Return the [x, y] coordinate for the center point of the cell that contains the specified text.  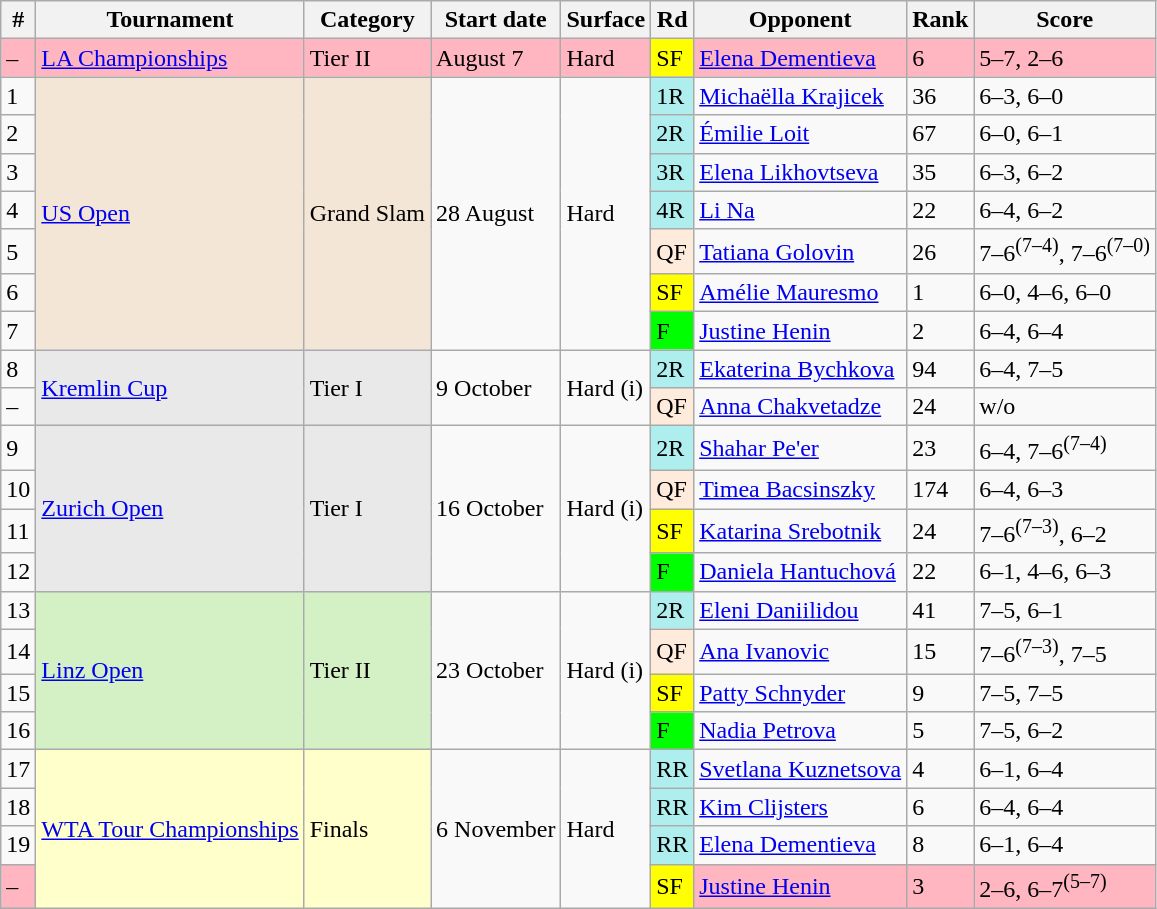
6–1, 4–6, 6–3 [1065, 572]
17 [18, 769]
# [18, 20]
9 October [496, 388]
Elena Likhovtseva [800, 172]
Opponent [800, 20]
16 October [496, 508]
Category [367, 20]
18 [18, 807]
3R [672, 172]
14 [18, 652]
Zurich Open [170, 508]
Svetlana Kuznetsova [800, 769]
4R [672, 210]
23 [940, 448]
35 [940, 172]
7 [18, 331]
6–4, 6–3 [1065, 489]
Kim Clijsters [800, 807]
Finals [367, 830]
7–5, 6–1 [1065, 610]
6–3, 6–2 [1065, 172]
10 [18, 489]
LA Championships [170, 58]
6–3, 6–0 [1065, 96]
6–4, 7–5 [1065, 369]
Émilie Loit [800, 134]
Nadia Petrova [800, 731]
19 [18, 845]
Ekaterina Bychkova [800, 369]
6–4, 6–2 [1065, 210]
Tournament [170, 20]
Grand Slam [367, 214]
6 November [496, 830]
7–6(7–3), 7–5 [1065, 652]
16 [18, 731]
Rank [940, 20]
28 August [496, 214]
Michaëlla Krajicek [800, 96]
Amélie Mauresmo [800, 293]
Anna Chakvetadze [800, 407]
6–0, 4–6, 6–0 [1065, 293]
US Open [170, 214]
174 [940, 489]
Rd [672, 20]
Score [1065, 20]
Tatiana Golovin [800, 252]
WTA Tour Championships [170, 830]
Start date [496, 20]
26 [940, 252]
7–6(7–3), 6–2 [1065, 532]
6–0, 6–1 [1065, 134]
36 [940, 96]
41 [940, 610]
Daniela Hantuchová [800, 572]
7–5, 6–2 [1065, 731]
7–6(7–4), 7–6(7–0) [1065, 252]
Ana Ivanovic [800, 652]
11 [18, 532]
67 [940, 134]
Eleni Daniilidou [800, 610]
Shahar Pe'er [800, 448]
94 [940, 369]
Linz Open [170, 670]
August 7 [496, 58]
Surface [606, 20]
Patty Schnyder [800, 693]
7–5, 7–5 [1065, 693]
Katarina Srebotnik [800, 532]
5–7, 2–6 [1065, 58]
1R [672, 96]
Timea Bacsinszky [800, 489]
Li Na [800, 210]
2–6, 6–7(5–7) [1065, 886]
12 [18, 572]
w/o [1065, 407]
13 [18, 610]
23 October [496, 670]
Kremlin Cup [170, 388]
6–4, 7–6(7–4) [1065, 448]
